Find where the given text appears and provide that cell's center as [X, Y] coordinate. 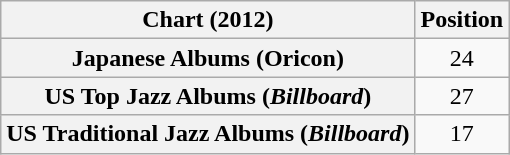
US Top Jazz Albums (Billboard) [208, 96]
Japanese Albums (Oricon) [208, 58]
27 [462, 96]
Position [462, 20]
Chart (2012) [208, 20]
24 [462, 58]
17 [462, 134]
US Traditional Jazz Albums (Billboard) [208, 134]
